Determine the (x, y) coordinate at the center of the cell enclosing the given text.  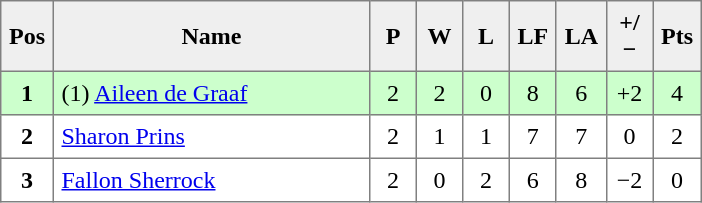
Name (211, 36)
Pos (27, 36)
L (486, 36)
+2 (629, 93)
+/− (629, 36)
3 (27, 180)
Pts (677, 36)
LA (581, 36)
W (439, 36)
−2 (629, 180)
(1) Aileen de Graaf (211, 93)
P (393, 36)
4 (677, 93)
Fallon Sherrock (211, 180)
LF (532, 36)
Sharon Prins (211, 137)
